Search for the cell housing the specified text and yield its (x, y) center coordinate. 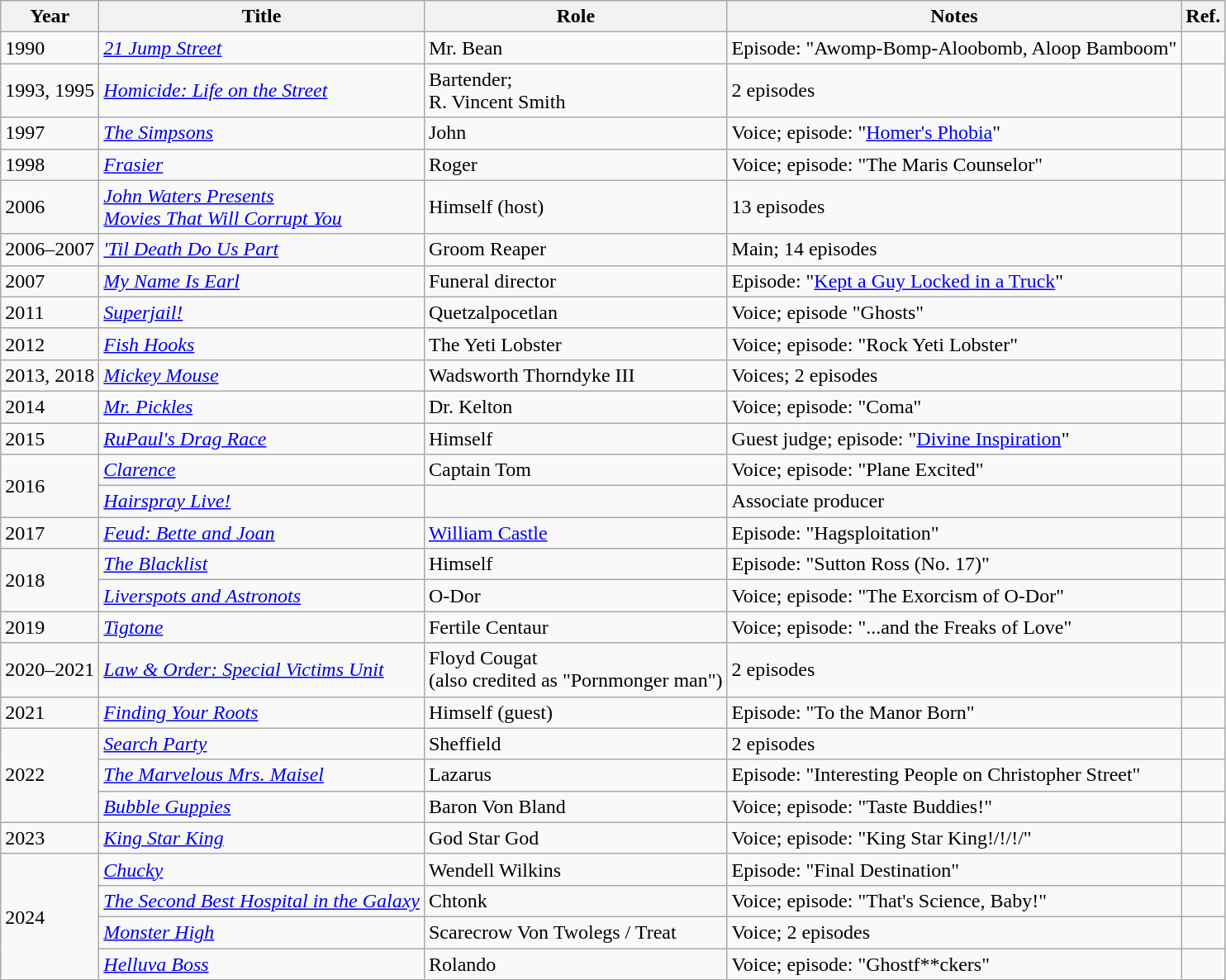
Episode: "Final Destination" (954, 869)
Hairspray Live! (262, 502)
Voice; episode: "Plane Excited" (954, 470)
Fish Hooks (262, 344)
Voice; episode: "Rock Yeti Lobster" (954, 344)
2016 (50, 486)
2020–2021 (50, 669)
The Second Best Hospital in the Galaxy (262, 901)
Voice; episode: "The Maris Counselor" (954, 164)
Search Party (262, 744)
Quetzalpocetlan (575, 312)
Captain Tom (575, 470)
2014 (50, 407)
Helluva Boss (262, 964)
Voices; 2 episodes (954, 375)
Himself (guest) (575, 712)
Floyd Cougat(also credited as "Pornmonger man") (575, 669)
21 Jump Street (262, 48)
Episode: "Awomp-Bomp-Aloobomb, Aloop Bamboom" (954, 48)
Scarecrow Von Twolegs / Treat (575, 932)
William Castle (575, 533)
Feud: Bette and Joan (262, 533)
Year (50, 17)
Episode: "To the Manor Born" (954, 712)
Voice; episode: "The Exorcism of O-Dor" (954, 596)
Monster High (262, 932)
1998 (50, 164)
1993, 1995 (50, 91)
13 episodes (954, 207)
2024 (50, 916)
Finding Your Roots (262, 712)
2018 (50, 580)
Title (262, 17)
Guest judge; episode: "Divine Inspiration" (954, 439)
2019 (50, 627)
Tigtone (262, 627)
2022 (50, 775)
Funeral director (575, 281)
Main; 14 episodes (954, 250)
Dr. Kelton (575, 407)
2007 (50, 281)
Episode: "Sutton Ross (No. 17)" (954, 564)
King Star King (262, 838)
Roger (575, 164)
Voice; episode: "Taste Buddies!" (954, 806)
2012 (50, 344)
Chucky (262, 869)
Wadsworth Thorndyke III (575, 375)
John Waters PresentsMovies That Will Corrupt You (262, 207)
2011 (50, 312)
Voice; episode: "King Star King!/!/!/" (954, 838)
Sheffield (575, 744)
Clarence (262, 470)
Voice; episode: "Coma" (954, 407)
Voice; 2 episodes (954, 932)
Episode: "Interesting People on Christopher Street" (954, 775)
Fertile Centaur (575, 627)
Mickey Mouse (262, 375)
2023 (50, 838)
Voice; episode "Ghosts" (954, 312)
2006–2007 (50, 250)
1997 (50, 133)
Liverspots and Astronots (262, 596)
God Star God (575, 838)
O-Dor (575, 596)
Himself (host) (575, 207)
Bubble Guppies (262, 806)
Law & Order: Special Victims Unit (262, 669)
Voice; episode: "Ghostf**ckers" (954, 964)
Bartender; R. Vincent Smith (575, 91)
Superjail! (262, 312)
RuPaul's Drag Race (262, 439)
Wendell Wilkins (575, 869)
Associate producer (954, 502)
Episode: "Hagsploitation" (954, 533)
Voice; episode: "That's Science, Baby!" (954, 901)
Mr. Pickles (262, 407)
Rolando (575, 964)
The Yeti Lobster (575, 344)
'Til Death Do Us Part (262, 250)
Frasier (262, 164)
Chtonk (575, 901)
2021 (50, 712)
Baron Von Bland (575, 806)
Lazarus (575, 775)
My Name Is Earl (262, 281)
The Simpsons (262, 133)
Notes (954, 17)
Ref. (1203, 17)
2017 (50, 533)
2015 (50, 439)
2013, 2018 (50, 375)
Homicide: Life on the Street (262, 91)
John (575, 133)
2006 (50, 207)
The Blacklist (262, 564)
The Marvelous Mrs. Maisel (262, 775)
Voice; episode: "...and the Freaks of Love" (954, 627)
Mr. Bean (575, 48)
Role (575, 17)
Voice; episode: "Homer's Phobia" (954, 133)
Groom Reaper (575, 250)
1990 (50, 48)
Episode: "Kept a Guy Locked in a Truck" (954, 281)
